Search for the cell housing the specified text and yield its [x, y] center coordinate. 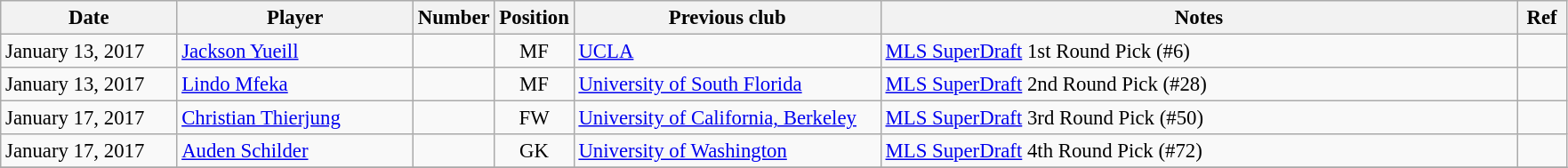
University of South Florida [728, 84]
Christian Thierjung [295, 118]
MLS SuperDraft 4th Round Pick (#72) [1199, 151]
Date [89, 18]
Number [454, 18]
Lindo Mfeka [295, 84]
MLS SuperDraft 3rd Round Pick (#50) [1199, 118]
Auden Schilder [295, 151]
University of California, Berkeley [728, 118]
UCLA [728, 52]
Ref [1542, 18]
Jackson Yueill [295, 52]
FW [534, 118]
MLS SuperDraft 2nd Round Pick (#28) [1199, 84]
MLS SuperDraft 1st Round Pick (#6) [1199, 52]
Position [534, 18]
University of Washington [728, 151]
GK [534, 151]
Previous club [728, 18]
Player [295, 18]
Notes [1199, 18]
